Capture the cell that displays the provided text and extract its [x, y] central coordinate. 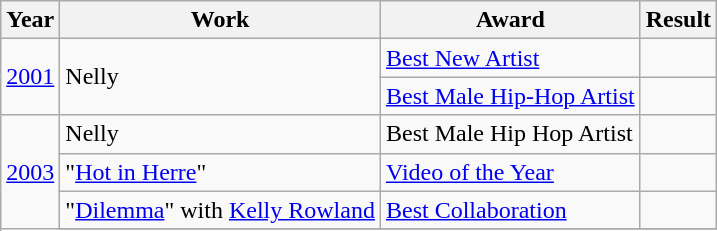
2003 [30, 172]
Video of the Year [510, 172]
Award [510, 20]
Best Male Hip-Hop Artist [510, 96]
Year [30, 20]
2001 [30, 77]
"Dilemma" with Kelly Rowland [220, 210]
"Hot in Herre" [220, 172]
Best Male Hip Hop Artist [510, 134]
Best New Artist [510, 58]
Result [678, 20]
Work [220, 20]
Best Collaboration [510, 210]
